Provide the [x, y] coordinate of the cell's center where the given text is located.  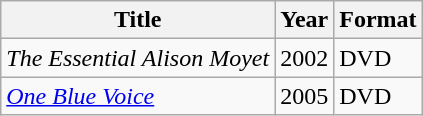
Year [304, 20]
Format [378, 20]
One Blue Voice [138, 96]
2002 [304, 58]
Title [138, 20]
2005 [304, 96]
The Essential Alison Moyet [138, 58]
